For the text-containing cell, return its midpoint in (X, Y) coordinate format. 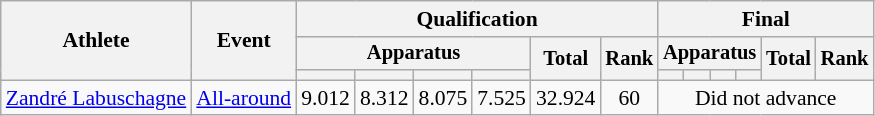
7.525 (502, 98)
8.075 (444, 98)
Did not advance (766, 98)
All-around (244, 98)
60 (629, 98)
Qualification (477, 19)
9.012 (326, 98)
Athlete (96, 40)
Zandré Labuschagne (96, 98)
Final (766, 19)
8.312 (384, 98)
Event (244, 40)
32.924 (566, 98)
